Return [x, y] of the center of cell containing provided text 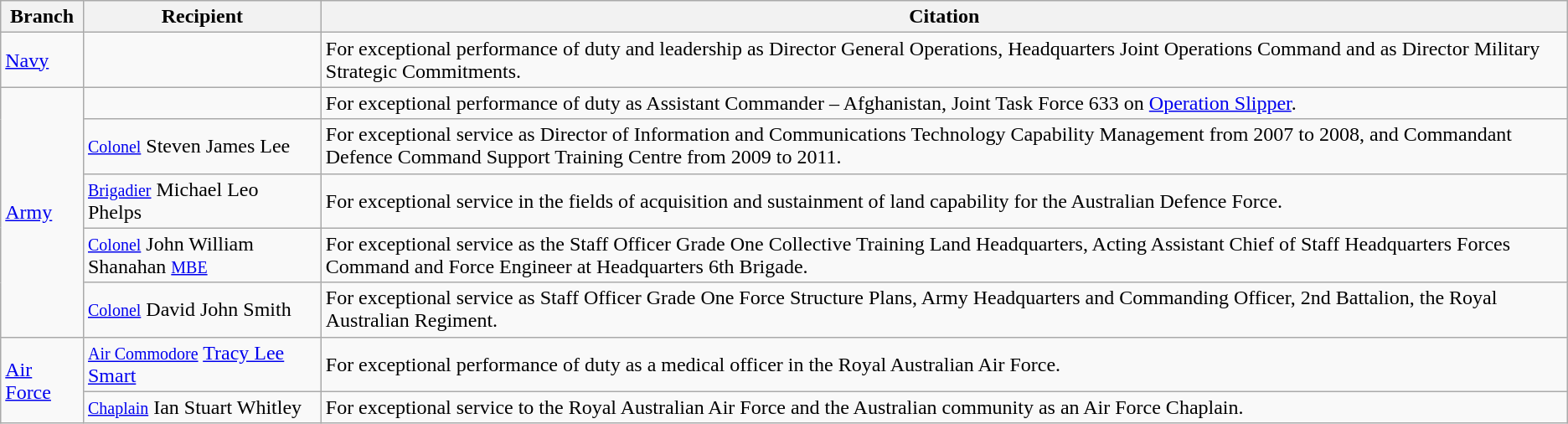
Chaplain Ian Stuart Whitley [202, 407]
Air Force [42, 380]
Colonel Steven James Lee [202, 146]
Colonel David John Smith [202, 310]
For exceptional performance of duty as Assistant Commander – Afghanistan, Joint Task Force 633 on Operation Slipper. [944, 103]
Air Commodore Tracy Lee Smart [202, 364]
Brigadier Michael Leo Phelps [202, 201]
Recipient [202, 17]
For exceptional performance of duty as a medical officer in the Royal Australian Air Force. [944, 364]
Colonel John William Shanahan MBE [202, 255]
Branch [42, 17]
For exceptional service in the fields of acquisition and sustainment of land capability for the Australian Defence Force. [944, 201]
Army [42, 212]
Citation [944, 17]
Navy [42, 60]
For exceptional service to the Royal Australian Air Force and the Australian community as an Air Force Chaplain. [944, 407]
